Determine the [x, y] coordinate at the center of the cell enclosing the given text.  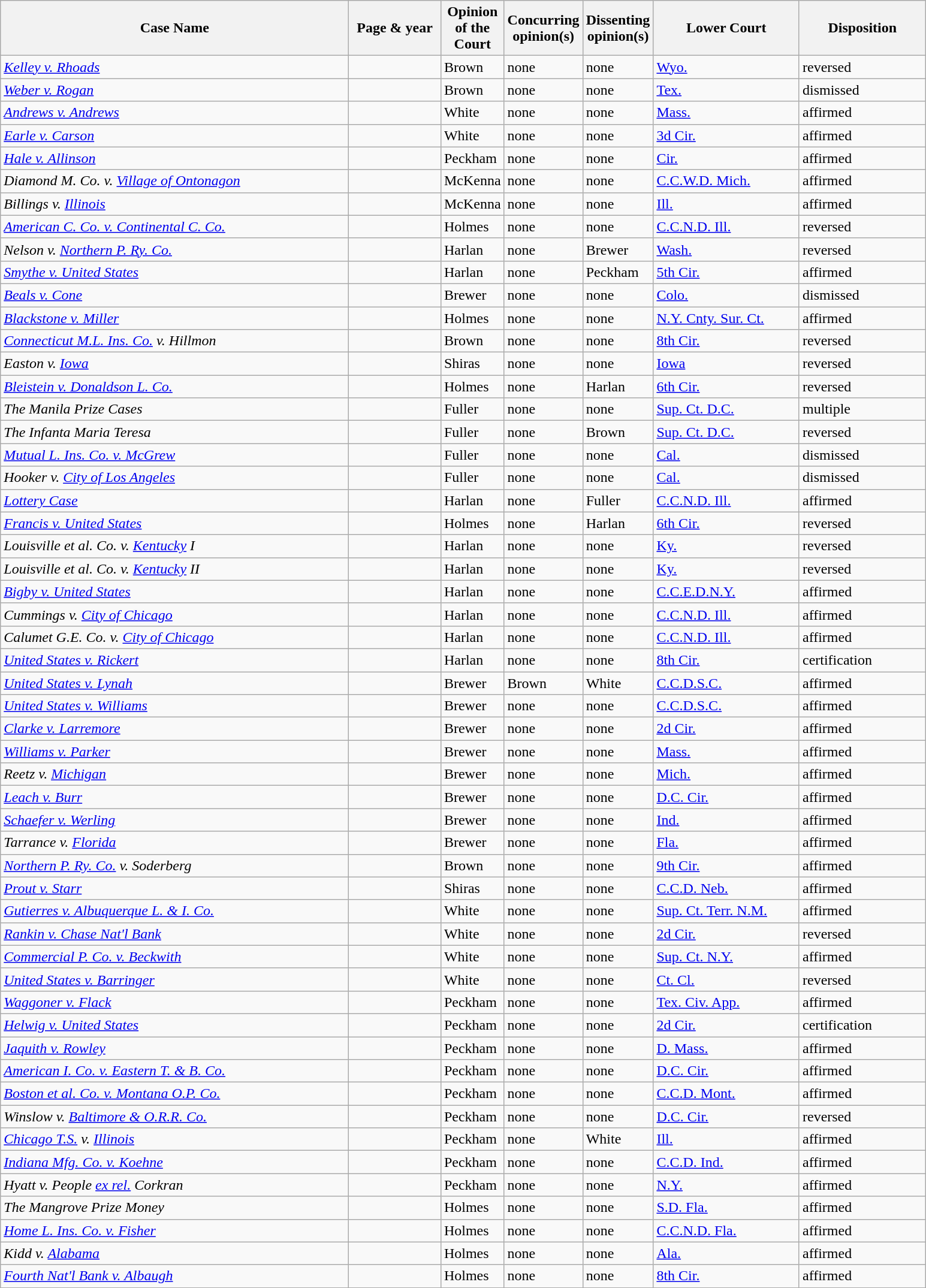
Waggoner v. Flack [175, 1002]
Disposition [862, 28]
The Manila Prize Cases [175, 409]
Hyatt v. People ex rel. Corkran [175, 1185]
Cummings v. City of Chicago [175, 614]
Tarrance v. Florida [175, 843]
Tex. [726, 90]
Indiana Mfg. Co. v. Koehne [175, 1162]
Bigby v. United States [175, 592]
Chicago T.S. v. Illinois [175, 1139]
Commercial P. Co. v. Beckwith [175, 957]
Lottery Case [175, 500]
Concurring opinion(s) [543, 28]
Sup. Ct. N.Y. [726, 957]
Francis v. United States [175, 523]
Calumet G.E. Co. v. City of Chicago [175, 637]
Ala. [726, 1253]
9th Cir. [726, 865]
Wash. [726, 249]
Ind. [726, 820]
United States v. Williams [175, 706]
Gutierres v. Albuquerque L. & I. Co. [175, 911]
Diamond M. Co. v. Village of Ontonagon [175, 181]
Home L. Ins. Co. v. Fisher [175, 1230]
Dissenting opinion(s) [618, 28]
Fourth Nat'l Bank v. Albaugh [175, 1276]
Louisville et al. Co. v. Kentucky II [175, 569]
Billings v. Illinois [175, 204]
The Mangrove Prize Money [175, 1208]
C.C.D. Neb. [726, 888]
Lower Court [726, 28]
C.C.D. Ind. [726, 1162]
Cir. [726, 158]
N.Y. [726, 1185]
C.C.D. Mont. [726, 1094]
The Infanta Maria Teresa [175, 432]
American I. Co. v. Eastern T. & B. Co. [175, 1071]
Iowa [726, 364]
Kidd v. Alabama [175, 1253]
Connecticut M.L. Ins. Co. v. Hillmon [175, 341]
Reetz v. Michigan [175, 774]
Andrews v. Andrews [175, 113]
Blackstone v. Miller [175, 318]
Rankin v. Chase Nat'l Bank [175, 934]
Mich. [726, 774]
Opinion of the Court [472, 28]
C.C.N.D. Fla. [726, 1230]
Colo. [726, 295]
Weber v. Rogan [175, 90]
Tex. Civ. App. [726, 1002]
Nelson v. Northern P. Ry. Co. [175, 249]
United States v. Barringer [175, 979]
Mutual L. Ins. Co. v. McGrew [175, 455]
American C. Co. v. Continental C. Co. [175, 227]
Earle v. Carson [175, 135]
Northern P. Ry. Co. v. Soderberg [175, 865]
Easton v. Iowa [175, 364]
C.C.E.D.N.Y. [726, 592]
Hooker v. City of Los Angeles [175, 478]
Prout v. Starr [175, 888]
Jaquith v. Rowley [175, 1048]
Wyo. [726, 67]
Page & year [395, 28]
C.C.W.D. Mich. [726, 181]
United States v. Rickert [175, 660]
Smythe v. United States [175, 272]
United States v. Lynah [175, 683]
Boston et al. Co. v. Montana O.P. Co. [175, 1094]
Leach v. Burr [175, 797]
multiple [862, 409]
N.Y. Cnty. Sur. Ct. [726, 318]
Winslow v. Baltimore & O.R.R. Co. [175, 1117]
Hale v. Allinson [175, 158]
Beals v. Cone [175, 295]
S.D. Fla. [726, 1208]
Bleistein v. Donaldson L. Co. [175, 387]
3d Cir. [726, 135]
Case Name [175, 28]
Clarke v. Larremore [175, 729]
Fla. [726, 843]
Helwig v. United States [175, 1025]
Ct. Cl. [726, 979]
Sup. Ct. Terr. N.M. [726, 911]
5th Cir. [726, 272]
Williams v. Parker [175, 752]
Schaefer v. Werling [175, 820]
Kelley v. Rhoads [175, 67]
Louisville et al. Co. v. Kentucky I [175, 546]
D. Mass. [726, 1048]
